Detect which cell encompasses the target text, then output its (x, y) center coordinate. 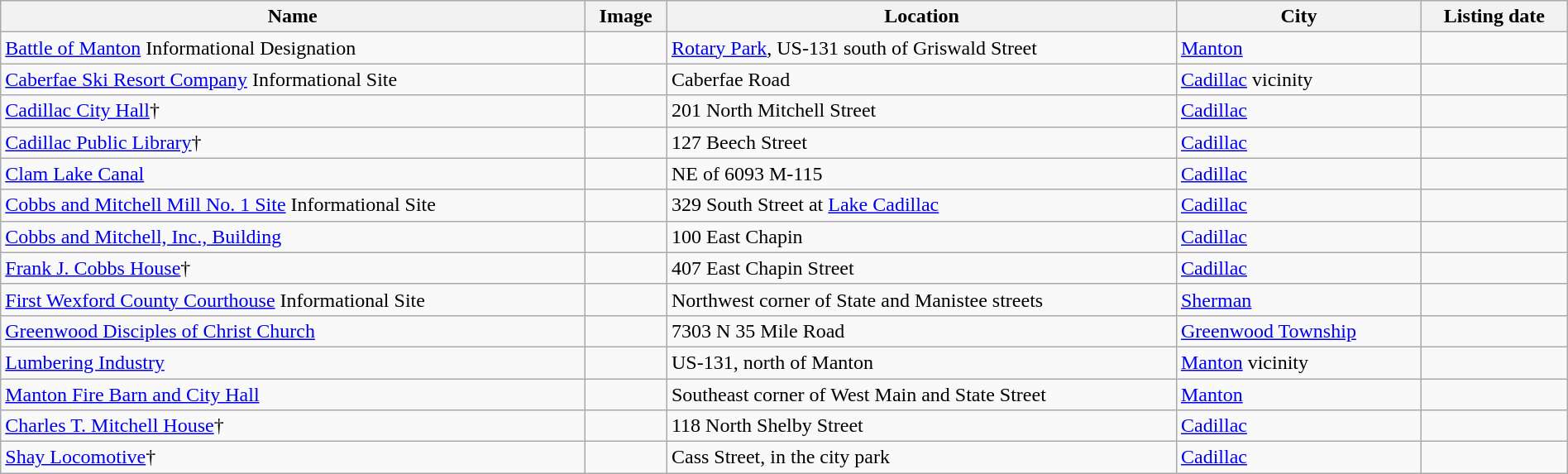
Name (293, 17)
Northwest corner of State and Manistee streets (921, 299)
7303 N 35 Mile Road (921, 331)
Location (921, 17)
Caberfae Road (921, 79)
Shay Locomotive† (293, 457)
Listing date (1495, 17)
Caberfae Ski Resort Company Informational Site (293, 79)
118 North Shelby Street (921, 426)
201 North Mitchell Street (921, 111)
Cadillac vicinity (1298, 79)
Greenwood Disciples of Christ Church (293, 331)
Cadillac Public Library† (293, 142)
Cadillac City Hall† (293, 111)
Image (626, 17)
US-131, north of Manton (921, 362)
407 East Chapin Street (921, 268)
Charles T. Mitchell House† (293, 426)
Battle of Manton Informational Designation (293, 48)
Cobbs and Mitchell, Inc., Building (293, 237)
Rotary Park, US-131 south of Griswald Street (921, 48)
Greenwood Township (1298, 331)
Cobbs and Mitchell Mill No. 1 Site Informational Site (293, 205)
Frank J. Cobbs House† (293, 268)
Clam Lake Canal (293, 174)
329 South Street at Lake Cadillac (921, 205)
City (1298, 17)
100 East Chapin (921, 237)
Sherman (1298, 299)
Southeast corner of West Main and State Street (921, 395)
NE of 6093 M-115 (921, 174)
Manton vicinity (1298, 362)
Lumbering Industry (293, 362)
Manton Fire Barn and City Hall (293, 395)
127 Beech Street (921, 142)
First Wexford County Courthouse Informational Site (293, 299)
Cass Street, in the city park (921, 457)
